Identify which cell holds the provided text, then report its (x, y) central coordinate. 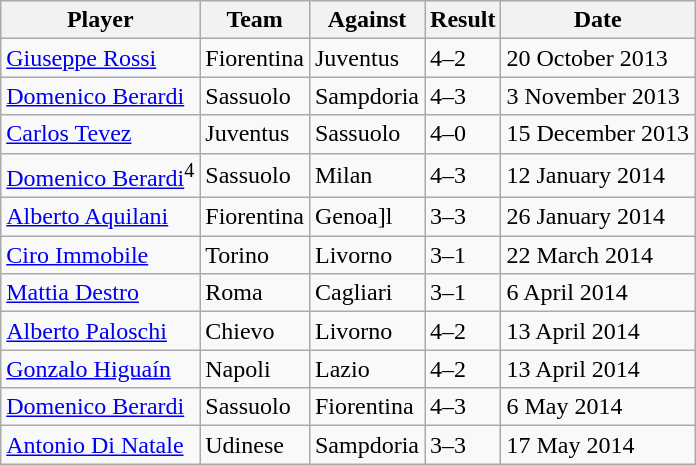
Roma (255, 293)
Carlos Tevez (100, 134)
Alberto Paloschi (100, 331)
Team (255, 20)
Udinese (255, 445)
Alberto Aquilani (100, 217)
3 November 2013 (598, 96)
Domenico Berardi4 (100, 176)
20 October 2013 (598, 58)
Napoli (255, 369)
Giuseppe Rossi (100, 58)
17 May 2014 (598, 445)
Mattia Destro (100, 293)
Gonzalo Higuaín (100, 369)
6 May 2014 (598, 407)
Milan (366, 176)
Ciro Immobile (100, 255)
Player (100, 20)
Antonio Di Natale (100, 445)
Lazio (366, 369)
Date (598, 20)
Result (463, 20)
Torino (255, 255)
Chievo (255, 331)
Genoa]l (366, 217)
Against (366, 20)
Cagliari (366, 293)
22 March 2014 (598, 255)
15 December 2013 (598, 134)
4–0 (463, 134)
12 January 2014 (598, 176)
6 April 2014 (598, 293)
26 January 2014 (598, 217)
